Pinpoint the cell where the given text exists, returning its [X, Y] midpoint coordinate. 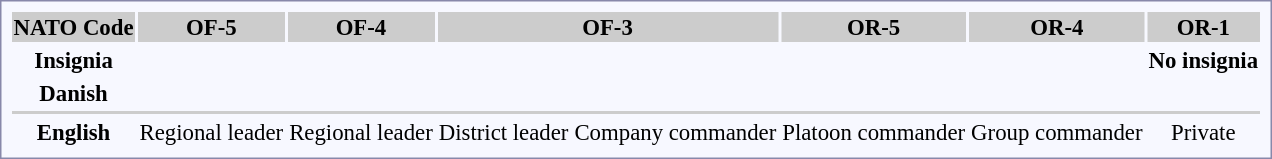
OF-4 [362, 27]
District leader [504, 132]
Platoon commander [874, 132]
English [74, 132]
Insignia [74, 60]
Group commander [1057, 132]
Company commander [676, 132]
Danish [74, 93]
OR-5 [874, 27]
NATO Code [74, 27]
OR-1 [1204, 27]
No insignia [1204, 60]
Private [1204, 132]
OF-3 [607, 27]
OR-4 [1057, 27]
OF-5 [212, 27]
